Provide the [X, Y] coordinate of the cell's center where the given text is located.  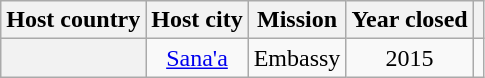
Host country [74, 20]
2015 [410, 58]
Embassy [297, 58]
Mission [297, 20]
Sana'a [197, 58]
Host city [197, 20]
Year closed [410, 20]
